Find where the given text appears and provide that cell's center as [X, Y] coordinate. 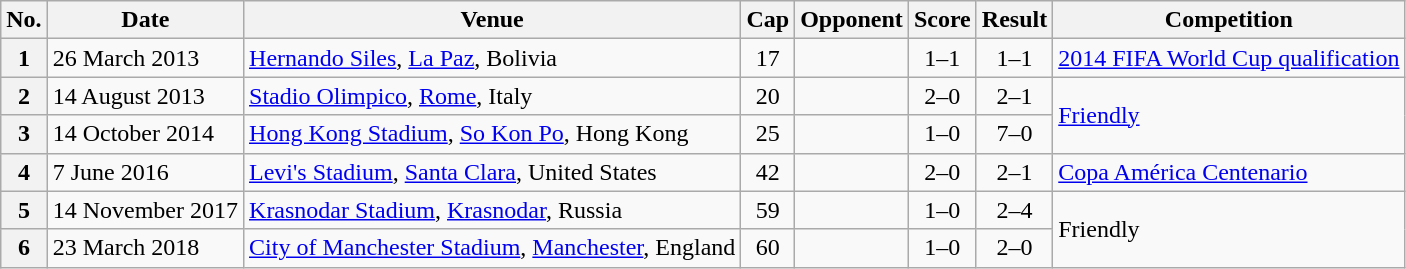
14 October 2014 [145, 134]
Opponent [852, 20]
Stadio Olimpico, Rome, Italy [492, 96]
2–4 [1014, 210]
Competition [1229, 20]
Copa América Centenario [1229, 172]
Date [145, 20]
59 [768, 210]
42 [768, 172]
City of Manchester Stadium, Manchester, England [492, 248]
14 August 2013 [145, 96]
Cap [768, 20]
23 March 2018 [145, 248]
Hong Kong Stadium, So Kon Po, Hong Kong [492, 134]
60 [768, 248]
7 June 2016 [145, 172]
Venue [492, 20]
17 [768, 58]
Hernando Siles, La Paz, Bolivia [492, 58]
3 [24, 134]
1 [24, 58]
Result [1014, 20]
No. [24, 20]
7–0 [1014, 134]
2014 FIFA World Cup qualification [1229, 58]
4 [24, 172]
20 [768, 96]
Levi's Stadium, Santa Clara, United States [492, 172]
26 March 2013 [145, 58]
5 [24, 210]
Score [942, 20]
25 [768, 134]
6 [24, 248]
14 November 2017 [145, 210]
Krasnodar Stadium, Krasnodar, Russia [492, 210]
2 [24, 96]
